Provide the (x, y) coordinate of the cell's center where the given text is located.  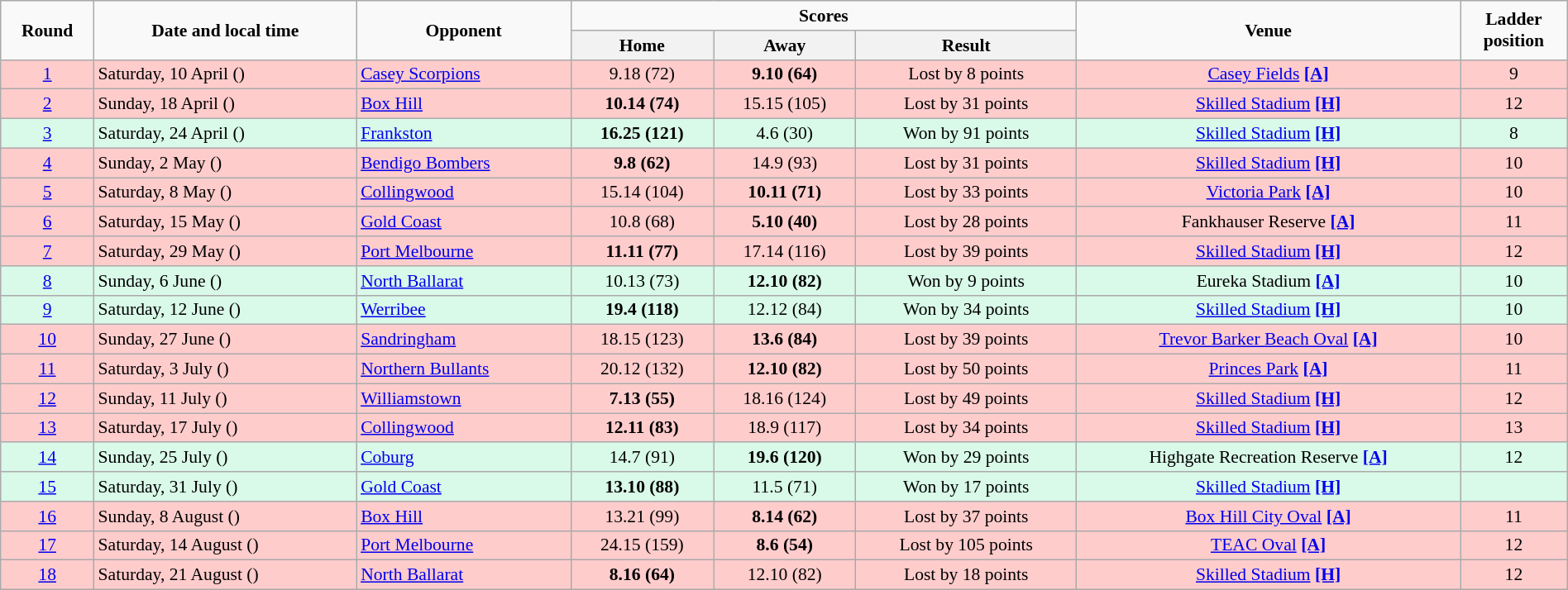
Home (642, 45)
Lost by 18 points (966, 575)
Saturday, 12 June () (226, 310)
14 (48, 458)
Lost by 50 points (966, 369)
18.16 (124) (785, 398)
10.11 (71) (785, 193)
17 (48, 545)
Williamstown (463, 398)
Saturday, 31 July () (226, 487)
16.25 (121) (642, 134)
5.10 (40) (785, 222)
Sunday, 6 June () (226, 281)
Saturday, 8 May () (226, 193)
Sunday, 25 July () (226, 458)
TEAC Oval [A] (1269, 545)
Sunday, 27 June () (226, 340)
9.10 (64) (785, 74)
Saturday, 15 May () (226, 222)
Highgate Recreation Reserve [A] (1269, 458)
Box Hill City Oval [A] (1269, 516)
4 (48, 163)
9.18 (72) (642, 74)
13.6 (84) (785, 340)
14.9 (93) (785, 163)
Sunday, 8 August () (226, 516)
8.14 (62) (785, 516)
Lost by 49 points (966, 398)
Coburg (463, 458)
7 (48, 251)
Bendigo Bombers (463, 163)
11.11 (77) (642, 251)
Ladderposition (1514, 30)
15.15 (105) (785, 104)
Opponent (463, 30)
6 (48, 222)
Frankston (463, 134)
Sunday, 2 May () (226, 163)
Scores (824, 16)
Northern Bullants (463, 369)
17.14 (116) (785, 251)
8.6 (54) (785, 545)
20.12 (132) (642, 369)
7.13 (55) (642, 398)
4.6 (30) (785, 134)
12.11 (83) (642, 428)
Saturday, 10 April () (226, 74)
3 (48, 134)
Saturday, 17 July () (226, 428)
Werribee (463, 310)
Won by 91 points (966, 134)
10.13 (73) (642, 281)
5 (48, 193)
8.16 (64) (642, 575)
2 (48, 104)
Lost by 37 points (966, 516)
Venue (1269, 30)
Away (785, 45)
Won by 17 points (966, 487)
Date and local time (226, 30)
15 (48, 487)
13.10 (88) (642, 487)
Fankhauser Reserve [A] (1269, 222)
11.5 (71) (785, 487)
Trevor Barker Beach Oval [A] (1269, 340)
9.8 (62) (642, 163)
19.6 (120) (785, 458)
Casey Fields [A] (1269, 74)
Round (48, 30)
Lost by 33 points (966, 193)
13.21 (99) (642, 516)
1 (48, 74)
10.8 (68) (642, 222)
Sunday, 18 April () (226, 104)
Result (966, 45)
Saturday, 14 August () (226, 545)
Saturday, 29 May () (226, 251)
18.15 (123) (642, 340)
Sandringham (463, 340)
Lost by 34 points (966, 428)
19.4 (118) (642, 310)
24.15 (159) (642, 545)
10.14 (74) (642, 104)
Won by 34 points (966, 310)
18 (48, 575)
Won by 29 points (966, 458)
Saturday, 3 July () (226, 369)
Casey Scorpions (463, 74)
Saturday, 21 August () (226, 575)
Saturday, 24 April () (226, 134)
16 (48, 516)
Lost by 28 points (966, 222)
Lost by 105 points (966, 545)
Won by 9 points (966, 281)
12.12 (84) (785, 310)
Princes Park [A] (1269, 369)
Victoria Park [A] (1269, 193)
Eureka Stadium [A] (1269, 281)
15.14 (104) (642, 193)
18.9 (117) (785, 428)
Lost by 8 points (966, 74)
Sunday, 11 July () (226, 398)
14.7 (91) (642, 458)
